Pinpoint the cell where the given text exists, returning its (X, Y) midpoint coordinate. 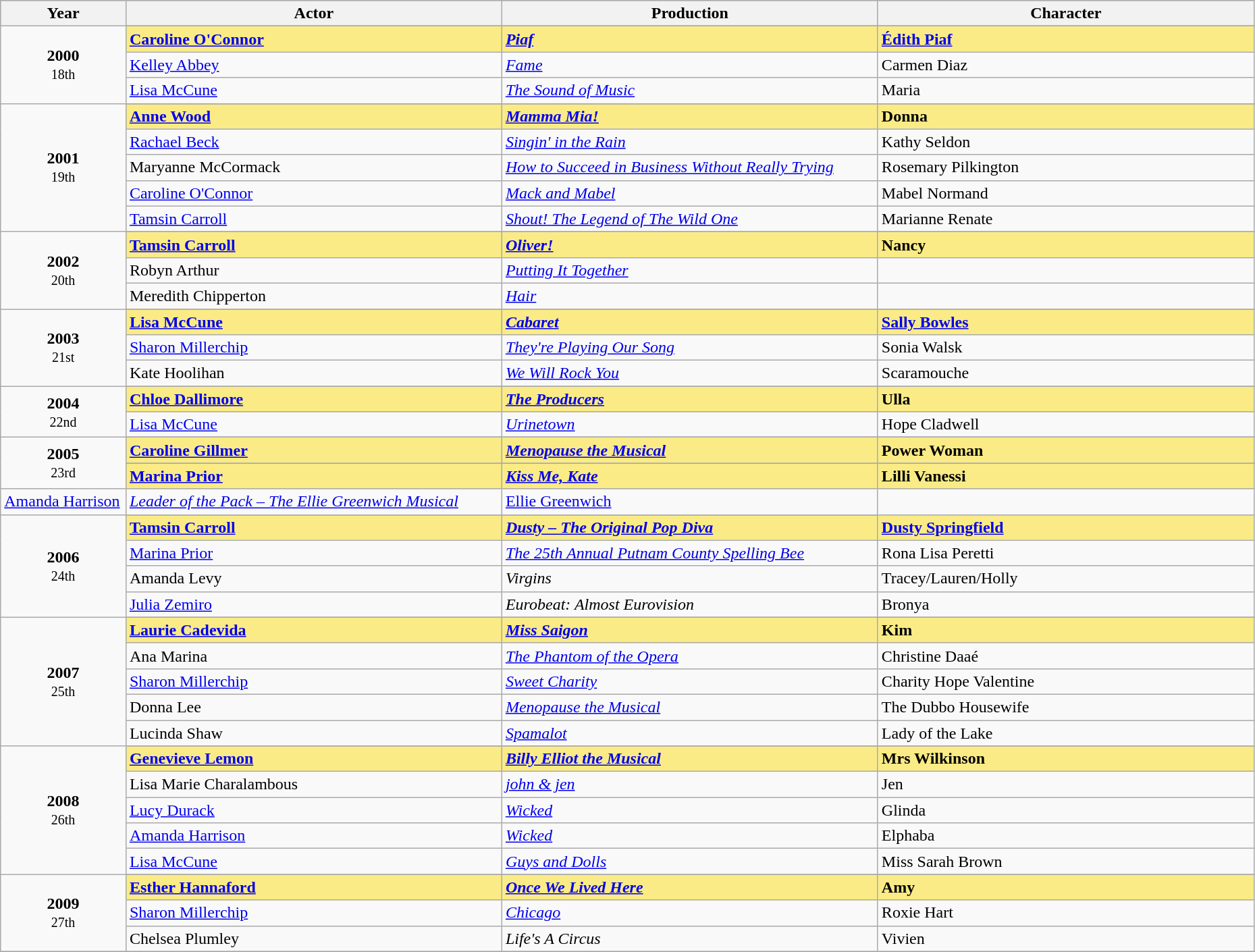
Jen (1065, 785)
Hope Cladwell (1065, 425)
200927th (63, 913)
Year (63, 14)
Once We Lived Here (690, 887)
Mabel Normand (1065, 193)
Lilli Vanessi (1065, 476)
Rosemary Pilkington (1065, 167)
Fame (690, 65)
How to Succeed in Business Without Really Trying (690, 167)
Kim (1065, 630)
Billy Elliot the Musical (690, 759)
Sweet Charity (690, 681)
Maryanne McCormack (313, 167)
Amanda Levy (313, 579)
The Phantom of the Opera (690, 656)
Chicago (690, 913)
Actor (313, 14)
Ana Marina (313, 656)
We Will Rock You (690, 373)
Kiss Me, Kate (690, 476)
Hair (690, 296)
Urinetown (690, 425)
Cabaret (690, 322)
Lucy Durack (313, 810)
200422nd (63, 412)
The Sound of Music (690, 90)
Dusty Springfield (1065, 527)
Donna Lee (313, 707)
Oliver! (690, 244)
Rona Lisa Peretti (1065, 553)
Édith Piaf (1065, 39)
Miss Sarah Brown (1065, 862)
Piaf (690, 39)
Sonia Walsk (1065, 348)
200725th (63, 681)
200624th (63, 566)
Kate Hoolihan (313, 373)
Nancy (1065, 244)
Virgins (690, 579)
Spamalot (690, 733)
200119th (63, 167)
Dusty – The Original Pop Diva (690, 527)
200321st (63, 348)
Putting It Together (690, 270)
Leader of the Pack – The Ellie Greenwich Musical (313, 502)
Lady of the Lake (1065, 733)
Laurie Cadevida (313, 630)
Power Woman (1065, 450)
Kelley Abbey (313, 65)
Rachael Beck (313, 142)
Carmen Diaz (1065, 65)
Life's A Circus (690, 938)
Robyn Arthur (313, 270)
Amy (1065, 887)
Scaramouche (1065, 373)
Character (1065, 14)
Donna (1065, 116)
200018th (63, 65)
Mack and Mabel (690, 193)
Lucinda Shaw (313, 733)
Chloe Dallimore (313, 399)
john & jen (690, 785)
Chelsea Plumley (313, 938)
Caroline Gillmer (313, 450)
Ulla (1065, 399)
Roxie Hart (1065, 913)
Eurobeat: Almost Eurovision (690, 604)
They're Playing Our Song (690, 348)
The Dubbo Housewife (1065, 707)
Bronya (1065, 604)
200523rd (63, 463)
Mrs Wilkinson (1065, 759)
Tracey/Lauren/Holly (1065, 579)
Shout! The Legend of The Wild One (690, 219)
Mamma Mia! (690, 116)
Genevieve Lemon (313, 759)
Elphaba (1065, 836)
Charity Hope Valentine (1065, 681)
Guys and Dolls (690, 862)
200220th (63, 270)
Sally Bowles (1065, 322)
Miss Saigon (690, 630)
Meredith Chipperton (313, 296)
200826th (63, 810)
Ellie Greenwich (690, 502)
Esther Hannaford (313, 887)
Vivien (1065, 938)
Anne Wood (313, 116)
Singin' in the Rain (690, 142)
Kathy Seldon (1065, 142)
Production (690, 14)
Julia Zemiro (313, 604)
Marianne Renate (1065, 219)
The Producers (690, 399)
The 25th Annual Putnam County Spelling Bee (690, 553)
Glinda (1065, 810)
Lisa Marie Charalambous (313, 785)
Maria (1065, 90)
Christine Daaé (1065, 656)
